Return the (X, Y) coordinate for the center point of the cell that contains the specified text.  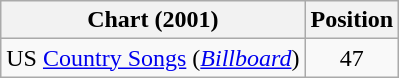
47 (352, 58)
US Country Songs (Billboard) (153, 58)
Position (352, 20)
Chart (2001) (153, 20)
